Output the [X, Y] coordinate of the center of the cell containing the given text.  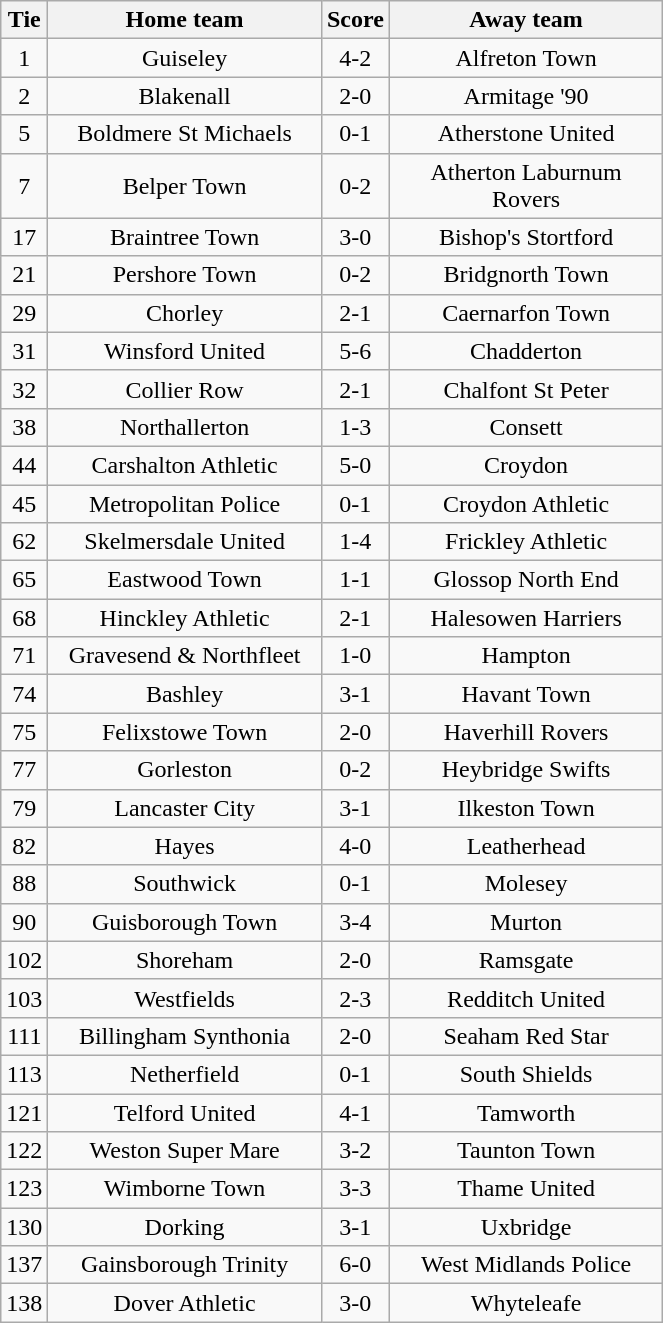
Croydon Athletic [526, 503]
Netherfield [185, 1074]
5-6 [355, 351]
Redditch United [526, 998]
123 [24, 1189]
Armitage '90 [526, 96]
68 [24, 618]
Gainsborough Trinity [185, 1265]
Hampton [526, 656]
3-2 [355, 1151]
65 [24, 580]
Felixstowe Town [185, 732]
Uxbridge [526, 1227]
7 [24, 186]
138 [24, 1303]
4-1 [355, 1113]
Gorleston [185, 770]
Dover Athletic [185, 1303]
Bridgnorth Town [526, 275]
Bishop's Stortford [526, 237]
44 [24, 465]
Away team [526, 20]
Lancaster City [185, 808]
Taunton Town [526, 1151]
88 [24, 884]
2 [24, 96]
Westfields [185, 998]
75 [24, 732]
Northallerton [185, 427]
Consett [526, 427]
Guiseley [185, 58]
21 [24, 275]
Guisborough Town [185, 922]
Chorley [185, 313]
82 [24, 846]
Haverhill Rovers [526, 732]
Hinckley Athletic [185, 618]
Shoreham [185, 960]
137 [24, 1265]
102 [24, 960]
Belper Town [185, 186]
Leatherhead [526, 846]
Croydon [526, 465]
Glossop North End [526, 580]
Alfreton Town [526, 58]
3-3 [355, 1189]
Home team [185, 20]
4-0 [355, 846]
1-0 [355, 656]
Hayes [185, 846]
Boldmere St Michaels [185, 134]
111 [24, 1036]
Bashley [185, 694]
Eastwood Town [185, 580]
4-2 [355, 58]
Ilkeston Town [526, 808]
2-3 [355, 998]
Thame United [526, 1189]
Frickley Athletic [526, 542]
121 [24, 1113]
Tamworth [526, 1113]
71 [24, 656]
Blakenall [185, 96]
32 [24, 389]
Heybridge Swifts [526, 770]
1 [24, 58]
Whyteleafe [526, 1303]
90 [24, 922]
Dorking [185, 1227]
Wimborne Town [185, 1189]
Halesowen Harriers [526, 618]
38 [24, 427]
Score [355, 20]
29 [24, 313]
Chadderton [526, 351]
1-1 [355, 580]
West Midlands Police [526, 1265]
Atherton Laburnum Rovers [526, 186]
Chalfont St Peter [526, 389]
5 [24, 134]
Atherstone United [526, 134]
31 [24, 351]
1-4 [355, 542]
Caernarfon Town [526, 313]
79 [24, 808]
45 [24, 503]
74 [24, 694]
17 [24, 237]
1-3 [355, 427]
Collier Row [185, 389]
Molesey [526, 884]
Billingham Synthonia [185, 1036]
Skelmersdale United [185, 542]
Carshalton Athletic [185, 465]
6-0 [355, 1265]
113 [24, 1074]
122 [24, 1151]
Weston Super Mare [185, 1151]
Tie [24, 20]
3-4 [355, 922]
Southwick [185, 884]
Pershore Town [185, 275]
Murton [526, 922]
77 [24, 770]
130 [24, 1227]
Telford United [185, 1113]
Ramsgate [526, 960]
Winsford United [185, 351]
Havant Town [526, 694]
62 [24, 542]
Metropolitan Police [185, 503]
103 [24, 998]
South Shields [526, 1074]
5-0 [355, 465]
Seaham Red Star [526, 1036]
Gravesend & Northfleet [185, 656]
Braintree Town [185, 237]
